Identify which cell holds the provided text, then report its (x, y) central coordinate. 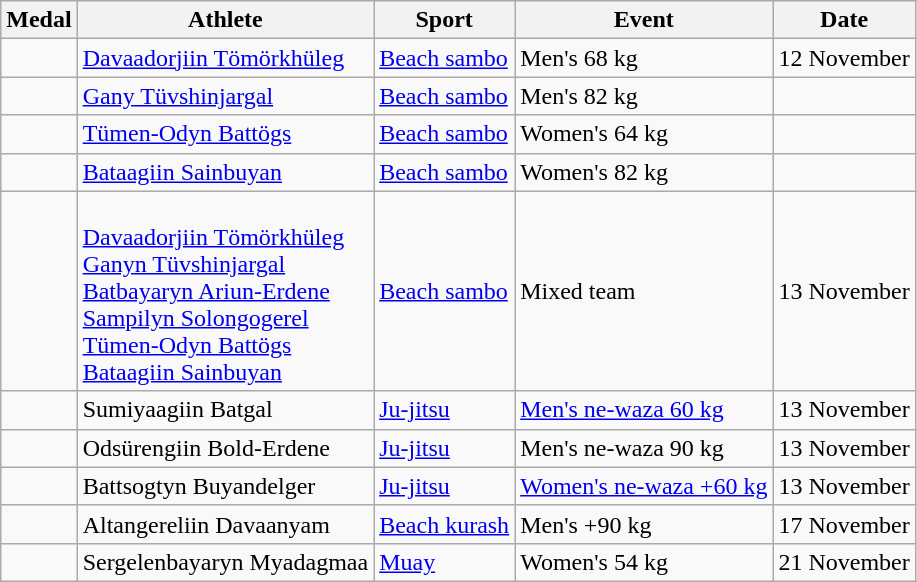
Event (644, 20)
Men's +90 kg (644, 524)
21 November (844, 562)
Sergelenbayaryn Myadagmaa (226, 562)
Muay (444, 562)
Tümen-Odyn Battögs (226, 134)
Altangereliin Davaanyam (226, 524)
Gany Tüvshinjargal (226, 96)
Women's 82 kg (644, 172)
Men's ne-waza 60 kg (644, 410)
Women's 64 kg (644, 134)
12 November (844, 58)
Women's ne-waza +60 kg (644, 486)
Men's 68 kg (644, 58)
Athlete (226, 20)
Battsogtyn Buyandelger (226, 486)
Date (844, 20)
Davaadorjiin Tömörkhüleg (226, 58)
Medal (39, 20)
Beach kurash (444, 524)
Bataagiin Sainbuyan (226, 172)
Sport (444, 20)
Mixed team (644, 291)
17 November (844, 524)
Women's 54 kg (644, 562)
Sumiyaagiin Batgal (226, 410)
Odsürengiin Bold-Erdene (226, 448)
Men's ne-waza 90 kg (644, 448)
Men's 82 kg (644, 96)
Davaadorjiin TömörkhülegGanyn TüvshinjargalBatbayaryn Ariun-ErdeneSampilyn SolongogerelTümen-Odyn BattögsBataagiin Sainbuyan (226, 291)
